Determine the (x, y) coordinate at the center of the cell enclosing the given text.  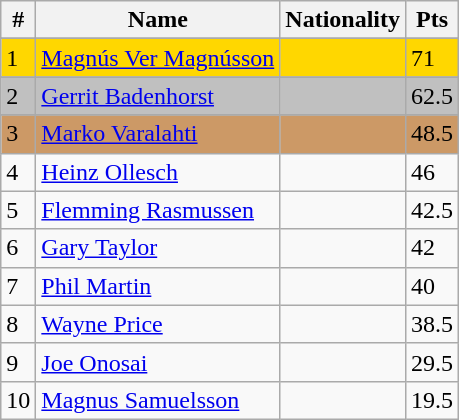
Marko Varalahti (158, 134)
19.5 (432, 400)
Gerrit Badenhorst (158, 96)
Pts (432, 20)
3 (18, 134)
Phil Martin (158, 286)
6 (18, 248)
42 (432, 248)
Magnus Samuelsson (158, 400)
2 (18, 96)
Magnús Ver Magnússon (158, 58)
38.5 (432, 324)
42.5 (432, 210)
7 (18, 286)
Heinz Ollesch (158, 172)
48.5 (432, 134)
1 (18, 58)
Wayne Price (158, 324)
8 (18, 324)
62.5 (432, 96)
Nationality (343, 20)
Gary Taylor (158, 248)
# (18, 20)
Joe Onosai (158, 362)
46 (432, 172)
29.5 (432, 362)
9 (18, 362)
Name (158, 20)
5 (18, 210)
40 (432, 286)
Flemming Rasmussen (158, 210)
4 (18, 172)
10 (18, 400)
71 (432, 58)
